Determine the (X, Y) coordinate at the center of the cell enclosing the given text.  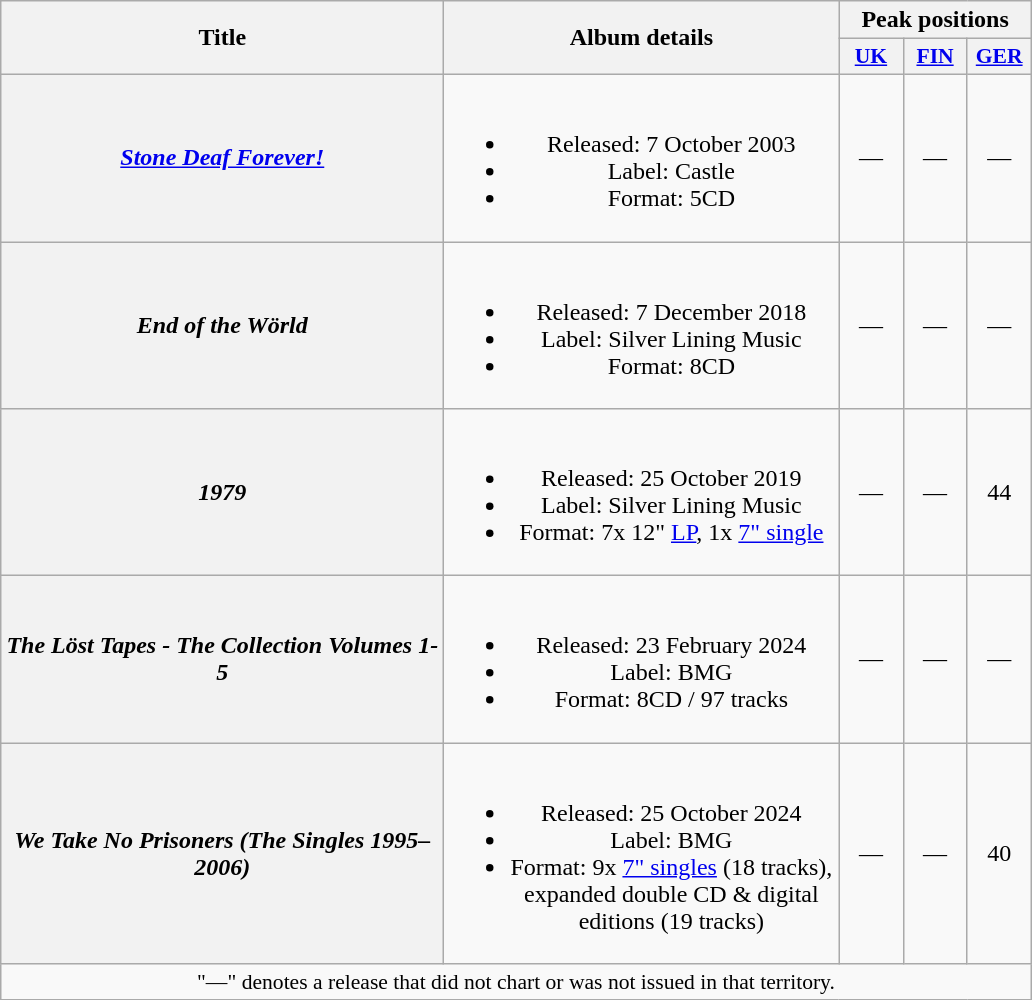
Released: 23 February 2024Label: BMGFormat: 8CD / 97 tracks (642, 660)
Stone Deaf Forever! (222, 158)
Title (222, 38)
Released: 25 October 2024Label: BMGFormat: 9x 7" singles (18 tracks), expanded double CD & digital editions (19 tracks) (642, 854)
"—" denotes a release that did not chart or was not issued in that territory. (516, 982)
The Löst Tapes - The Collection Volumes 1-5 (222, 660)
GER (999, 57)
Released: 25 October 2019Label: Silver Lining MusicFormat: 7x 12" LP, 1x 7" single (642, 492)
1979 (222, 492)
Released: 7 December 2018Label: Silver Lining MusicFormat: 8CD (642, 326)
40 (999, 854)
UK (871, 57)
Peak positions (935, 20)
44 (999, 492)
Album details (642, 38)
Released: 7 October 2003Label: CastleFormat: 5CD (642, 158)
FIN (935, 57)
End of the Wörld (222, 326)
We Take No Prisoners (The Singles 1995–2006) (222, 854)
